Scan for the cell matching the given text and deliver its [x, y] coordinate at center. 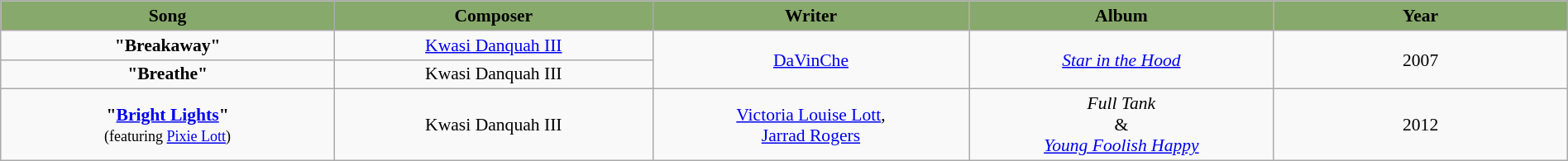
"Breathe" [168, 74]
2007 [1421, 59]
"Breakaway" [168, 45]
Year [1421, 16]
2012 [1421, 125]
DaVinChe [810, 59]
Composer [493, 16]
"Bright Lights" (featuring Pixie Lott) [168, 125]
Writer [810, 16]
Victoria Louise Lott, Jarrad Rogers [810, 125]
Star in the Hood [1121, 59]
Full Tank &Young Foolish Happy [1121, 125]
Song [168, 16]
Album [1121, 16]
